Determine the [X, Y] coordinate at the center of the cell enclosing the given text.  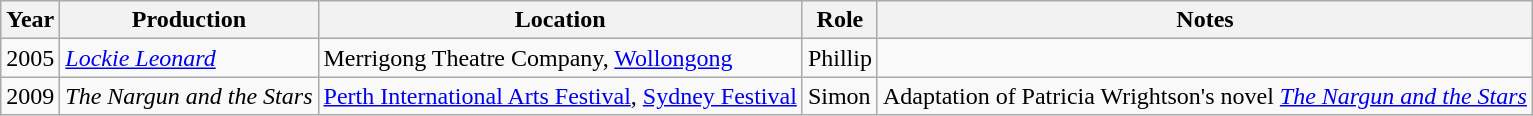
The Nargun and the Stars [189, 96]
Lockie Leonard [189, 58]
Merrigong Theatre Company, Wollongong [560, 58]
Adaptation of Patricia Wrightson's novel The Nargun and the Stars [1204, 96]
Phillip [840, 58]
Role [840, 20]
Simon [840, 96]
2009 [30, 96]
Perth International Arts Festival, Sydney Festival [560, 96]
Notes [1204, 20]
Production [189, 20]
Year [30, 20]
Location [560, 20]
2005 [30, 58]
